Detect which cell encompasses the target text, then output its (x, y) center coordinate. 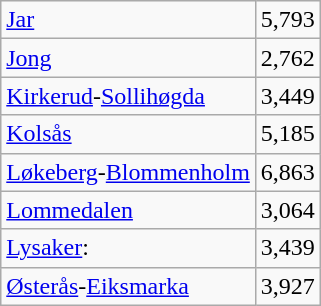
Løkeberg-Blommenholm (128, 172)
Østerås-Eiksmarka (128, 286)
Jong (128, 58)
6,863 (288, 172)
Lysaker: (128, 248)
Jar (128, 20)
Lommedalen (128, 210)
3,449 (288, 96)
3,439 (288, 248)
Kolsås (128, 134)
5,793 (288, 20)
3,927 (288, 286)
3,064 (288, 210)
Kirkerud-Sollihøgda (128, 96)
5,185 (288, 134)
2,762 (288, 58)
